Capture the cell that displays the provided text and extract its (x, y) central coordinate. 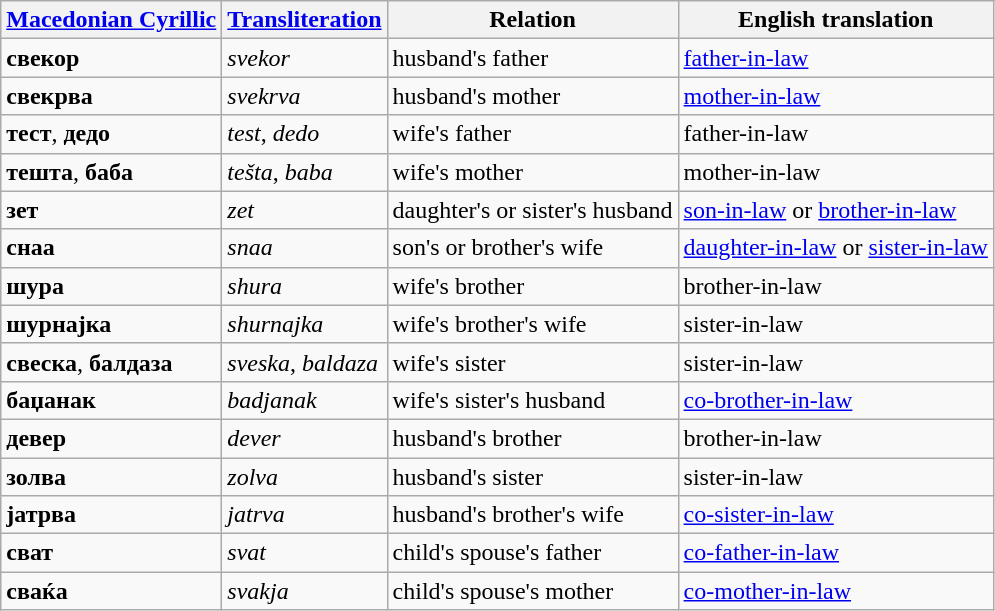
co-father-in-law (836, 553)
tešta, baba (304, 172)
зет (112, 210)
daughter's or sister's husband (532, 210)
test, dedo (304, 134)
shurnajka (304, 324)
золва (112, 477)
jatrva (304, 515)
wife's father (532, 134)
wife's brother's wife (532, 324)
svat (304, 553)
wife's brother (532, 286)
dever (304, 438)
сват (112, 553)
badjanak (304, 400)
wife's sister (532, 362)
husband's father (532, 58)
сваќа (112, 591)
шурнајка (112, 324)
son-in-law or brother-in-law (836, 210)
English translation (836, 20)
снаа (112, 248)
husband's brother's wife (532, 515)
svekrva (304, 96)
zet (304, 210)
Macedonian Cyrillic (112, 20)
sveska, baldaza (304, 362)
wife's sister's husband (532, 400)
daughter-in-law or sister-in-law (836, 248)
svakja (304, 591)
husband's mother (532, 96)
Transliteration (304, 20)
zolva (304, 477)
husband's brother (532, 438)
wife's mother (532, 172)
co-brother-in-law (836, 400)
svekor (304, 58)
child's spouse's mother (532, 591)
son's or brother's wife (532, 248)
co-sister-in-law (836, 515)
husband's sister (532, 477)
тешта, баба (112, 172)
баџанак (112, 400)
јатрва (112, 515)
child's spouse's father (532, 553)
co-mother-in-law (836, 591)
snaa (304, 248)
шура (112, 286)
свекор (112, 58)
тест, дедо (112, 134)
Relation (532, 20)
shura (304, 286)
девер (112, 438)
свеска, балдаза (112, 362)
свекрва (112, 96)
